Determine the [x, y] coordinate at the center of the cell enclosing the given text.  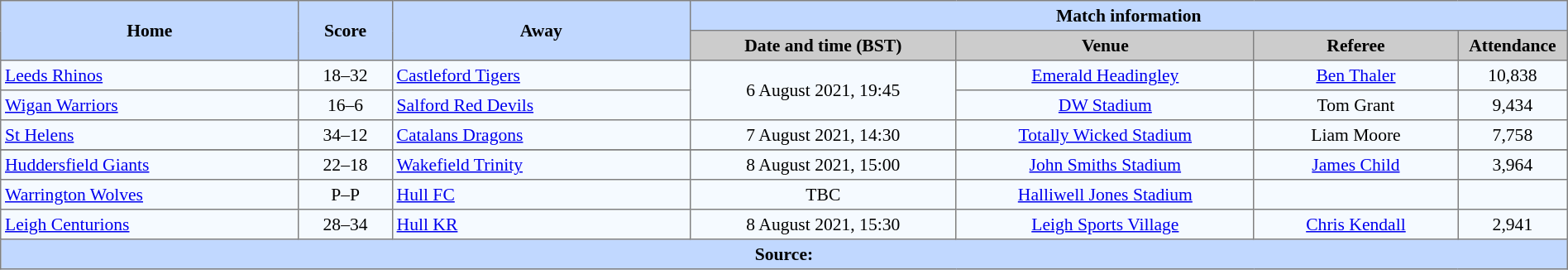
22–18 [346, 165]
10,838 [1513, 75]
8 August 2021, 15:00 [823, 165]
John Smiths Stadium [1105, 165]
Castleford Tigers [541, 75]
7 August 2021, 14:30 [823, 135]
2,941 [1513, 224]
TBC [823, 195]
Emerald Headingley [1105, 75]
Home [150, 31]
DW Stadium [1105, 105]
3,964 [1513, 165]
9,434 [1513, 105]
James Child [1355, 165]
Ben Thaler [1355, 75]
Warrington Wolves [150, 195]
Hull KR [541, 224]
Attendance [1513, 46]
Match information [1128, 16]
28–34 [346, 224]
Score [346, 31]
Referee [1355, 46]
Leigh Sports Village [1105, 224]
Away [541, 31]
Hull FC [541, 195]
16–6 [346, 105]
P–P [346, 195]
Huddersfield Giants [150, 165]
St Helens [150, 135]
6 August 2021, 19:45 [823, 90]
Wakefield Trinity [541, 165]
7,758 [1513, 135]
Salford Red Devils [541, 105]
18–32 [346, 75]
Halliwell Jones Stadium [1105, 195]
Wigan Warriors [150, 105]
Liam Moore [1355, 135]
Chris Kendall [1355, 224]
Venue [1105, 46]
8 August 2021, 15:30 [823, 224]
Date and time (BST) [823, 46]
Tom Grant [1355, 105]
Leigh Centurions [150, 224]
34–12 [346, 135]
Source: [784, 254]
Catalans Dragons [541, 135]
Totally Wicked Stadium [1105, 135]
Leeds Rhinos [150, 75]
